Identify which cell holds the provided text, then report its (X, Y) central coordinate. 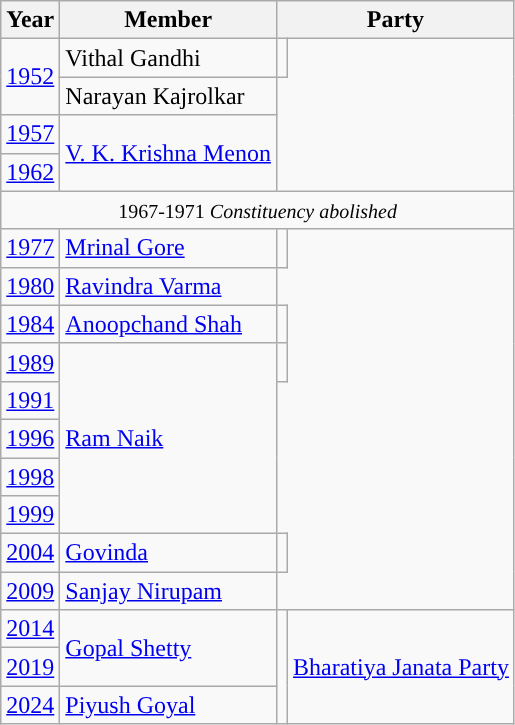
Piyush Goyal (168, 705)
1989 (30, 362)
2014 (30, 629)
Member (168, 20)
Sanjay Nirupam (168, 591)
1962 (30, 172)
Gopal Shetty (168, 648)
Year (30, 20)
Mrinal Gore (168, 248)
Party (395, 20)
1957 (30, 134)
2009 (30, 591)
1984 (30, 324)
Bharatiya Janata Party (400, 667)
1991 (30, 400)
Anoopchand Shah (168, 324)
2004 (30, 553)
2024 (30, 705)
Narayan Kajrolkar (168, 96)
1996 (30, 438)
Ravindra Varma (168, 286)
1967-1971 Constituency abolished (258, 210)
V. K. Krishna Menon (168, 153)
Vithal Gandhi (168, 58)
1999 (30, 515)
Ram Naik (168, 438)
1952 (30, 77)
1980 (30, 286)
2019 (30, 667)
1998 (30, 477)
Govinda (168, 553)
1977 (30, 248)
